Determine the [x, y] coordinate at the center of the cell enclosing the given text.  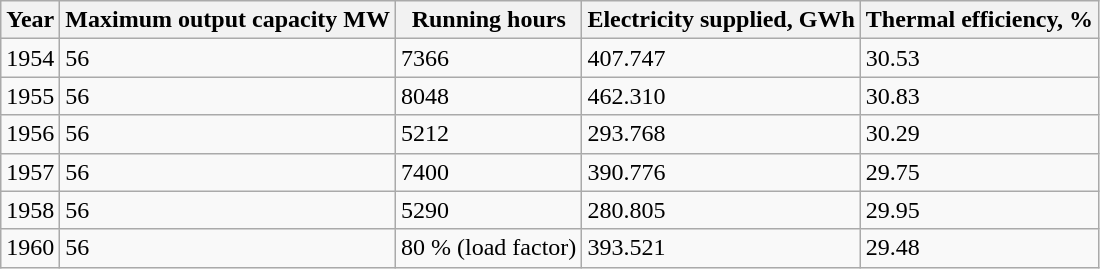
462.310 [721, 96]
Year [30, 20]
1954 [30, 58]
1955 [30, 96]
30.29 [979, 134]
5290 [489, 210]
280.805 [721, 210]
Maximum output capacity MW [228, 20]
393.521 [721, 248]
390.776 [721, 172]
1956 [30, 134]
30.53 [979, 58]
29.75 [979, 172]
29.48 [979, 248]
Electricity supplied, GWh [721, 20]
1960 [30, 248]
1958 [30, 210]
407.747 [721, 58]
293.768 [721, 134]
29.95 [979, 210]
7366 [489, 58]
5212 [489, 134]
7400 [489, 172]
8048 [489, 96]
30.83 [979, 96]
80 % (load factor) [489, 248]
Running hours [489, 20]
Thermal efficiency, % [979, 20]
1957 [30, 172]
